Scan for the cell matching the given text and deliver its [X, Y] coordinate at center. 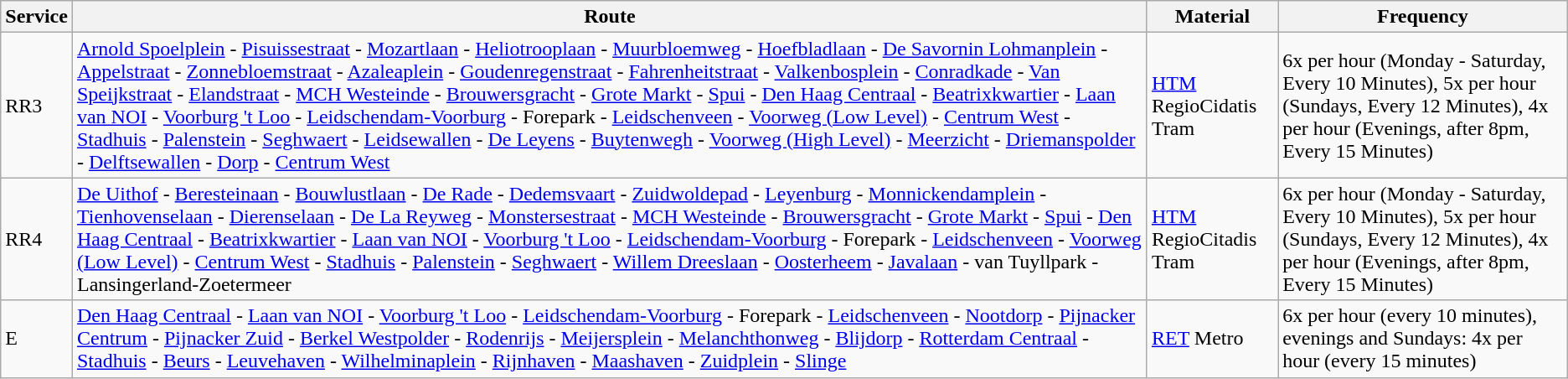
RR3 [37, 106]
6x per hour (every 10 minutes), evenings and Sundays: 4x per hour (every 15 minutes) [1423, 339]
Frequency [1423, 17]
RR4 [37, 239]
Route [610, 17]
HTM RegioCitadis Tram [1212, 239]
Material [1212, 17]
E [37, 339]
Service [37, 17]
RET Metro [1212, 339]
HTM RegioCidatis Tram [1212, 106]
